Locate the cell with the specified text and output its (X, Y) center coordinate. 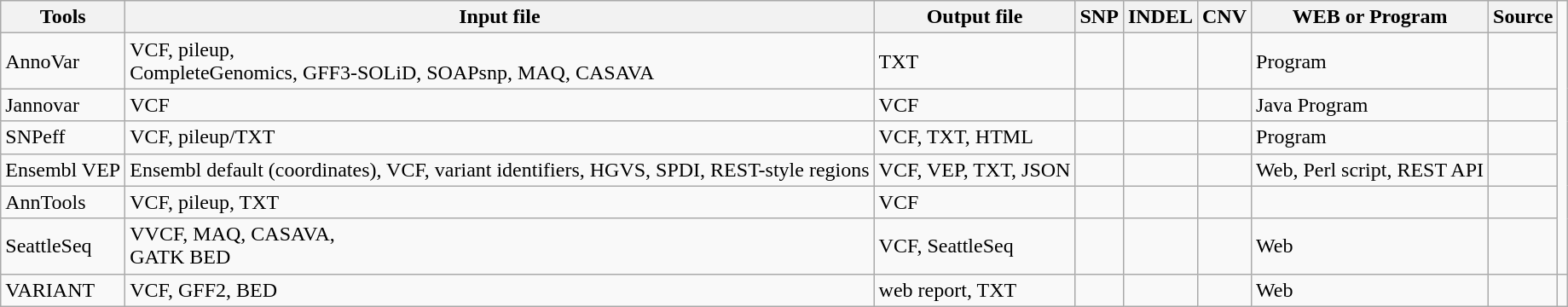
VCF, SeattleSeq (975, 246)
Java Program (1370, 105)
web report, TXT (975, 290)
VCF, pileup, TXT (500, 202)
VCF, pileup,CompleteGenomics, GFF3-SOLiD, SOAPsnp, MAQ, CASAVA (500, 61)
VVCF, MAQ, CASAVA,GATK BED (500, 246)
TXT (975, 61)
WEB or Program (1370, 17)
CNV (1224, 17)
AnnoVar (63, 61)
Tools (63, 17)
VCF, TXT, HTML (975, 137)
AnnTools (63, 202)
VCF, GFF2, BED (500, 290)
Input file (500, 17)
Web, Perl script, REST API (1370, 170)
VARIANT (63, 290)
VCF, VEP, TXT, JSON (975, 170)
Ensembl VEP (63, 170)
VCF, pileup/TXT (500, 137)
Output file (975, 17)
Ensembl default (coordinates), VCF, variant identifiers, HGVS, SPDI, REST-style regions (500, 170)
INDEL (1160, 17)
SNP (1099, 17)
Jannovar (63, 105)
SNPeff (63, 137)
SeattleSeq (63, 246)
Source (1523, 17)
